Determine the [x, y] coordinate at the center of the cell enclosing the given text.  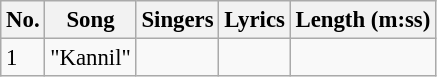
Song [90, 20]
Lyrics [254, 20]
"Kannil" [90, 58]
No. [23, 20]
1 [23, 58]
Length (m:ss) [362, 20]
Singers [178, 20]
